Return (X, Y) of the center of cell containing provided text 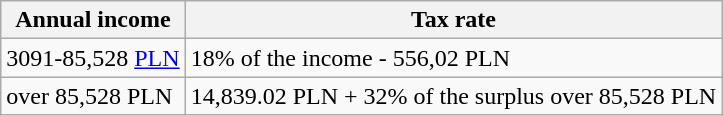
3091-85,528 PLN (93, 58)
18% of the income - 556,02 PLN (454, 58)
Annual income (93, 20)
over 85,528 PLN (93, 96)
Tax rate (454, 20)
14,839.02 PLN + 32% of the surplus over 85,528 PLN (454, 96)
